Find where the given text appears and provide that cell's center as [X, Y] coordinate. 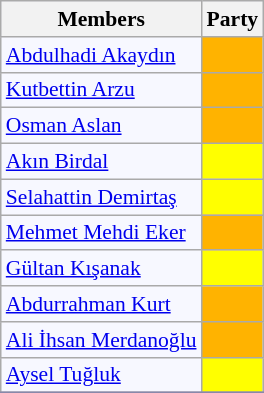
Akın Birdal [102, 162]
Abdurrahman Kurt [102, 304]
Osman Aslan [102, 126]
Ali İhsan Merdanoğlu [102, 340]
Kutbettin Arzu [102, 90]
Abdulhadi Akaydın [102, 55]
Selahattin Demirtaş [102, 197]
Aysel Tuğluk [102, 375]
Gültan Kışanak [102, 269]
Members [102, 19]
Party [233, 19]
Mehmet Mehdi Eker [102, 233]
